Pinpoint the cell where the given text exists, returning its (x, y) midpoint coordinate. 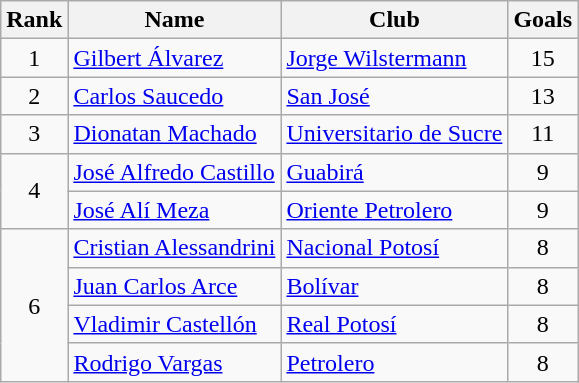
15 (543, 58)
Goals (543, 20)
Petrolero (394, 362)
2 (34, 96)
1 (34, 58)
Rodrigo Vargas (174, 362)
Juan Carlos Arce (174, 286)
3 (34, 134)
San José (394, 96)
Nacional Potosí (394, 248)
11 (543, 134)
Jorge Wilstermann (394, 58)
6 (34, 305)
José Alfredo Castillo (174, 172)
Bolívar (394, 286)
Carlos Saucedo (174, 96)
Rank (34, 20)
Name (174, 20)
Real Potosí (394, 324)
Guabirá (394, 172)
Universitario de Sucre (394, 134)
Club (394, 20)
Gilbert Álvarez (174, 58)
13 (543, 96)
Vladimir Castellón (174, 324)
4 (34, 191)
Cristian Alessandrini (174, 248)
Oriente Petrolero (394, 210)
José Alí Meza (174, 210)
Dionatan Machado (174, 134)
